Search for the cell housing the specified text and yield its [X, Y] center coordinate. 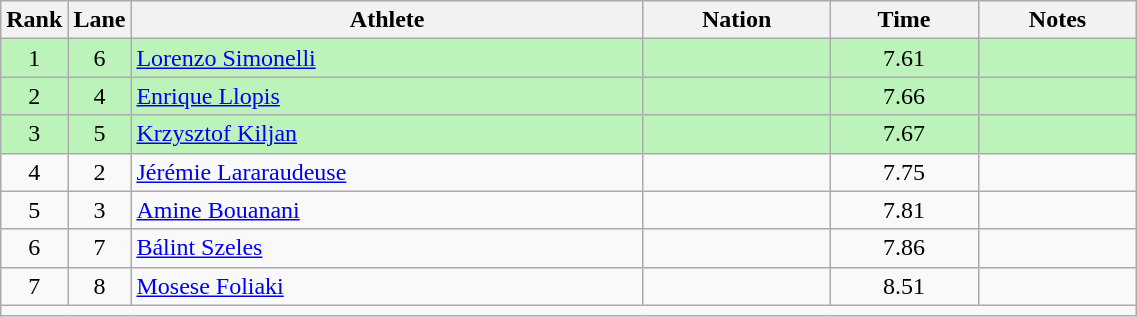
8 [100, 286]
7.81 [904, 210]
Krzysztof Kiljan [387, 134]
Lorenzo Simonelli [387, 58]
Athlete [387, 20]
8.51 [904, 286]
Rank [34, 20]
7.67 [904, 134]
7.75 [904, 172]
Lane [100, 20]
Bálint Szeles [387, 248]
Notes [1058, 20]
Time [904, 20]
7.86 [904, 248]
7.66 [904, 96]
1 [34, 58]
Enrique Llopis [387, 96]
Nation [736, 20]
Jérémie Lararaudeuse [387, 172]
Mosese Foliaki [387, 286]
7.61 [904, 58]
Amine Bouanani [387, 210]
